Identify which cell holds the provided text, then report its (x, y) central coordinate. 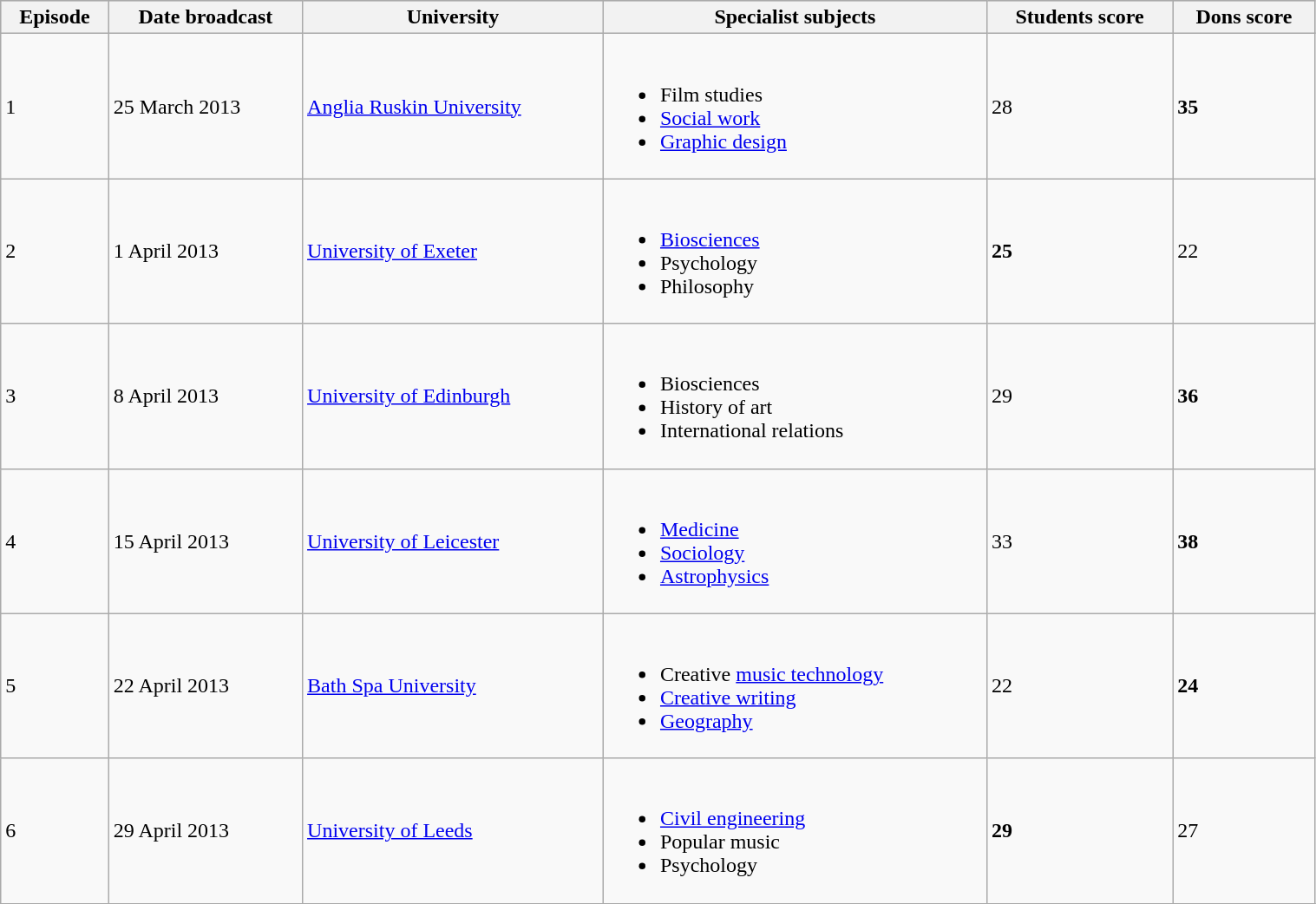
6 (55, 831)
33 (1079, 541)
University of Leicester (453, 541)
Civil engineeringPopular musicPsychology (795, 831)
University of Leeds (453, 831)
1 April 2013 (205, 252)
University of Edinburgh (453, 396)
38 (1244, 541)
24 (1244, 685)
2 (55, 252)
BiosciencesPsychologyPhilosophy (795, 252)
Specialist subjects (795, 17)
University of Exeter (453, 252)
25 (1079, 252)
BiosciencesHistory of artInternational relations (795, 396)
Film studiesSocial workGraphic design (795, 106)
Anglia Ruskin University (453, 106)
Dons score (1244, 17)
Bath Spa University (453, 685)
29 April 2013 (205, 831)
Episode (55, 17)
Creative music technologyCreative writingGeography (795, 685)
1 (55, 106)
15 April 2013 (205, 541)
28 (1079, 106)
Students score (1079, 17)
35 (1244, 106)
22 April 2013 (205, 685)
4 (55, 541)
Date broadcast (205, 17)
36 (1244, 396)
25 March 2013 (205, 106)
University (453, 17)
3 (55, 396)
27 (1244, 831)
MedicineSociologyAstrophysics (795, 541)
8 April 2013 (205, 396)
5 (55, 685)
